Identify which cell holds the provided text, then report its [X, Y] central coordinate. 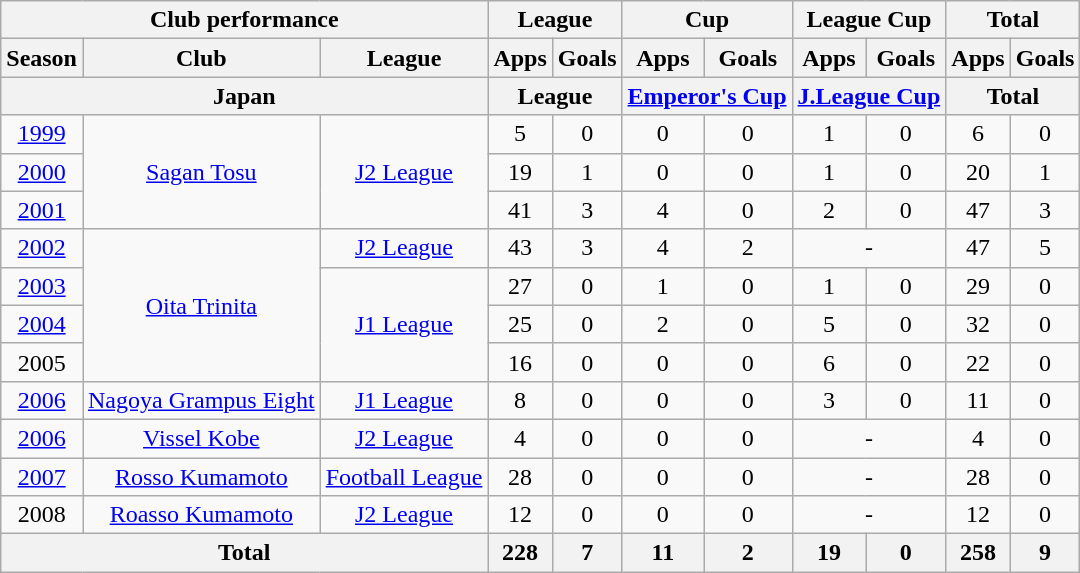
Football League [404, 477]
2003 [42, 286]
Roasso Kumamoto [201, 515]
2001 [42, 210]
8 [520, 400]
Emperor's Cup [707, 96]
Nagoya Grampus Eight [201, 400]
228 [520, 553]
258 [978, 553]
Cup [707, 20]
27 [520, 286]
Rosso Kumamoto [201, 477]
2004 [42, 324]
7 [587, 553]
Club [201, 58]
League Cup [869, 20]
9 [1045, 553]
2002 [42, 248]
Club performance [244, 20]
25 [520, 324]
2007 [42, 477]
1999 [42, 134]
16 [520, 362]
2000 [42, 172]
43 [520, 248]
2005 [42, 362]
22 [978, 362]
Oita Trinita [201, 305]
2008 [42, 515]
20 [978, 172]
32 [978, 324]
J.League Cup [869, 96]
41 [520, 210]
Vissel Kobe [201, 438]
Japan [244, 96]
Season [42, 58]
Sagan Tosu [201, 172]
29 [978, 286]
